Find where the given text appears and provide that cell's center as [X, Y] coordinate. 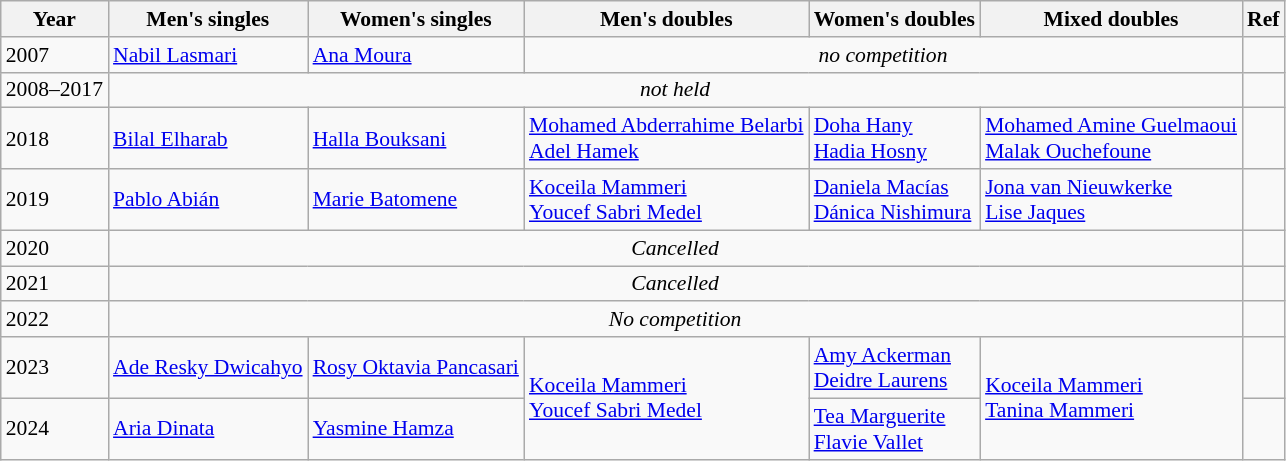
Yasmine Hamza [416, 428]
Pablo Abián [208, 200]
Men's doubles [666, 19]
Mohamed Abderrahime Belarbi Adel Hamek [666, 138]
No competition [675, 320]
Mixed doubles [1111, 19]
2022 [54, 320]
Ade Resky Dwicahyo [208, 368]
Doha Hany Hadia Hosny [894, 138]
Tea Marguerite Flavie Vallet [894, 428]
2023 [54, 368]
2024 [54, 428]
Men's singles [208, 19]
2021 [54, 284]
Women's singles [416, 19]
2018 [54, 138]
Aria Dinata [208, 428]
Nabil Lasmari [208, 55]
no competition [883, 55]
Daniela Macías Dánica Nishimura [894, 200]
Koceila Mammeri Tanina Mammeri [1111, 398]
Ref [1263, 19]
Marie Batomene [416, 200]
2020 [54, 248]
2007 [54, 55]
Rosy Oktavia Pancasari [416, 368]
Mohamed Amine Guelmaoui Malak Ouchefoune [1111, 138]
Ana Moura [416, 55]
Jona van Nieuwkerke Lise Jaques [1111, 200]
Bilal Elharab [208, 138]
Amy Ackerman Deidre Laurens [894, 368]
2008–2017 [54, 90]
Halla Bouksani [416, 138]
Year [54, 19]
not held [675, 90]
Women's doubles [894, 19]
2019 [54, 200]
